Determine the [x, y] coordinate at the center of the cell enclosing the given text.  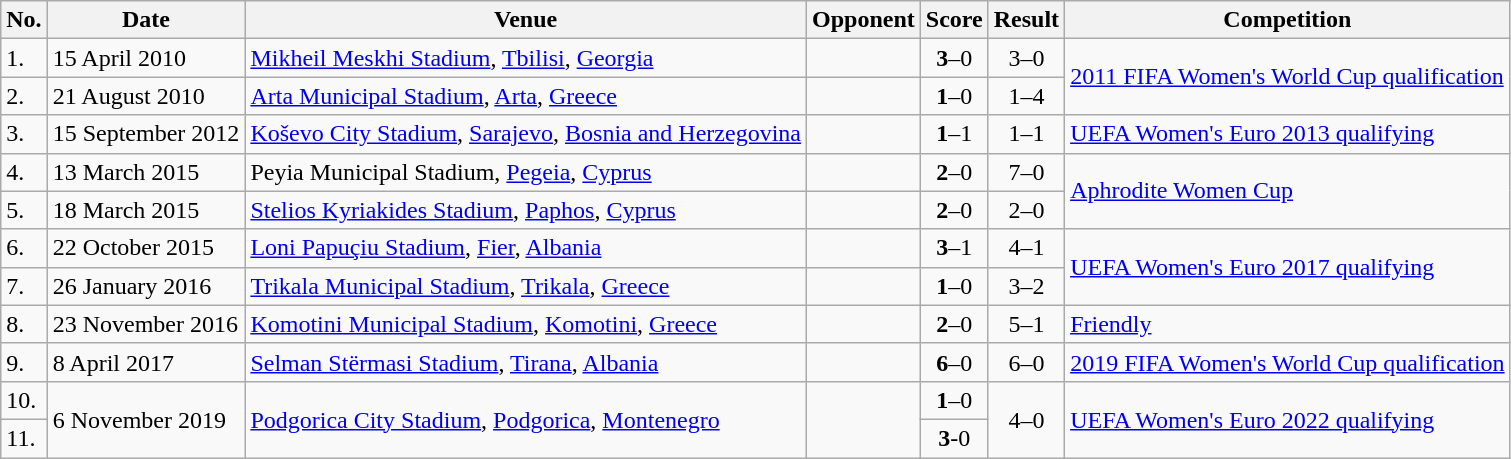
UEFA Women's Euro 2017 qualifying [1288, 267]
2011 FIFA Women's World Cup qualification [1288, 77]
Score [954, 20]
23 November 2016 [146, 324]
2019 FIFA Women's World Cup qualification [1288, 362]
6 November 2019 [146, 419]
No. [24, 20]
7–0 [1026, 172]
1. [24, 58]
UEFA Women's Euro 2013 qualifying [1288, 134]
8. [24, 324]
13 March 2015 [146, 172]
Date [146, 20]
3-0 [954, 438]
21 August 2010 [146, 96]
15 September 2012 [146, 134]
4–1 [1026, 248]
Podgorica City Stadium, Podgorica, Montenegro [526, 419]
15 April 2010 [146, 58]
4. [24, 172]
Loni Papuçiu Stadium, Fier, Albania [526, 248]
Arta Municipal Stadium, Arta, Greece [526, 96]
Venue [526, 20]
Aphrodite Women Cup [1288, 191]
Peyia Municipal Stadium, Pegeia, Cyprus [526, 172]
9. [24, 362]
Competition [1288, 20]
Mikheil Meskhi Stadium, Tbilisi, Georgia [526, 58]
5. [24, 210]
26 January 2016 [146, 286]
11. [24, 438]
3. [24, 134]
5–1 [1026, 324]
6. [24, 248]
10. [24, 400]
7. [24, 286]
Komotini Municipal Stadium, Komotini, Greece [526, 324]
8 April 2017 [146, 362]
3–1 [954, 248]
UEFA Women's Euro 2022 qualifying [1288, 419]
18 March 2015 [146, 210]
22 October 2015 [146, 248]
Koševo City Stadium, Sarajevo, Bosnia and Herzegovina [526, 134]
4–0 [1026, 419]
Opponent [863, 20]
1–4 [1026, 96]
Selman Stërmasi Stadium, Tirana, Albania [526, 362]
3–2 [1026, 286]
Result [1026, 20]
Trikala Municipal Stadium, Trikala, Greece [526, 286]
Stelios Kyriakides Stadium, Paphos, Cyprus [526, 210]
2. [24, 96]
Friendly [1288, 324]
